Return (x, y) of the center of cell containing provided text 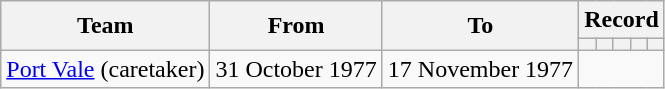
Record (622, 20)
Port Vale (caretaker) (106, 69)
To (480, 26)
From (296, 26)
31 October 1977 (296, 69)
17 November 1977 (480, 69)
Team (106, 26)
